Return (x, y) of the center of cell containing provided text 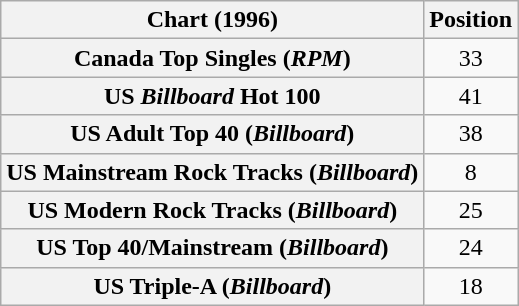
8 (471, 172)
24 (471, 248)
US Triple-A (Billboard) (212, 286)
38 (471, 134)
25 (471, 210)
US Mainstream Rock Tracks (Billboard) (212, 172)
US Adult Top 40 (Billboard) (212, 134)
Chart (1996) (212, 20)
Position (471, 20)
US Modern Rock Tracks (Billboard) (212, 210)
18 (471, 286)
41 (471, 96)
33 (471, 58)
US Billboard Hot 100 (212, 96)
US Top 40/Mainstream (Billboard) (212, 248)
Canada Top Singles (RPM) (212, 58)
